Identify which cell holds the provided text, then report its [x, y] central coordinate. 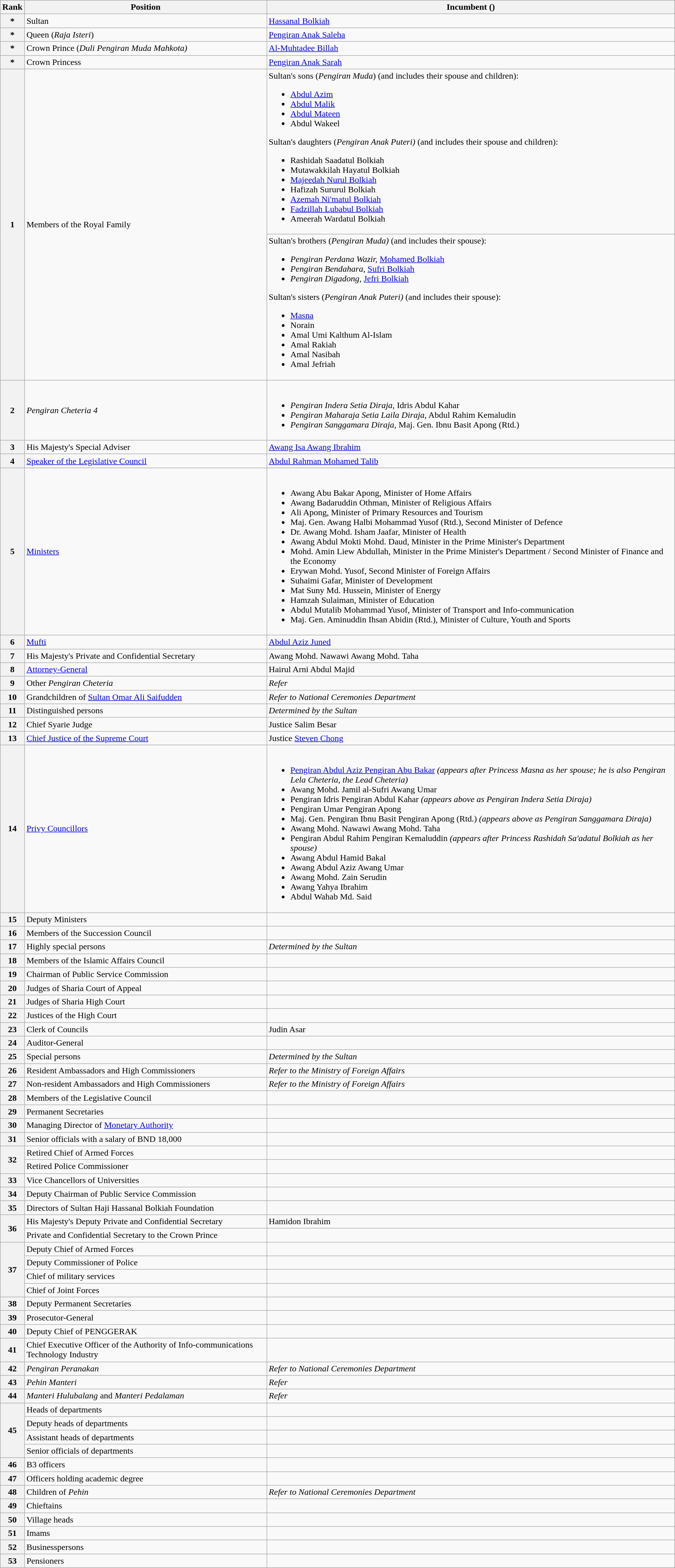
Hairul Arni Abdul Majid [471, 670]
Retired Police Commissioner [146, 1166]
Businesspersons [146, 1547]
8 [12, 670]
Directors of Sultan Haji Hassanal Bolkiah Foundation [146, 1208]
22 [12, 1015]
His Majesty's Private and Confidential Secretary [146, 656]
Pehin Manteri [146, 1382]
21 [12, 1002]
Chief Justice of the Supreme Court [146, 738]
Pengiran Cheteria 4 [146, 410]
Auditor-General [146, 1043]
51 [12, 1533]
14 [12, 829]
Ministers [146, 551]
25 [12, 1057]
24 [12, 1043]
Managing Director of Monetary Authority [146, 1125]
Speaker of the Legislative Council [146, 461]
Imams [146, 1533]
Judin Asar [471, 1029]
Chief Executive Officer of the Authority of Info-communications Technology Industry [146, 1350]
52 [12, 1547]
Members of the Legislative Council [146, 1098]
32 [12, 1160]
Pengiran Anak Sarah [471, 62]
12 [12, 724]
Heads of departments [146, 1410]
Chieftains [146, 1506]
35 [12, 1208]
Deputy Commissioner of Police [146, 1263]
45 [12, 1430]
Abdul Aziz Juned [471, 642]
Justices of the High Court [146, 1015]
Members of the Islamic Affairs Council [146, 960]
Vice Chancellors of Universities [146, 1180]
9 [12, 683]
Deputy Permanent Secretaries [146, 1304]
Non-resident Ambassadors and High Commissioners [146, 1084]
Sultan [146, 21]
Children of Pehin [146, 1492]
11 [12, 711]
33 [12, 1180]
Pensioners [146, 1561]
Awang Isa Awang Ibrahim [471, 447]
Crown Princess [146, 62]
Judges of Sharia Court of Appeal [146, 988]
42 [12, 1368]
Special persons [146, 1057]
18 [12, 960]
Deputy Chief of PENGGERAK [146, 1331]
Deputy Chairman of Public Service Commission [146, 1194]
16 [12, 933]
Justice Salim Besar [471, 724]
48 [12, 1492]
17 [12, 947]
Village heads [146, 1520]
46 [12, 1464]
13 [12, 738]
26 [12, 1070]
Manteri Hulubalang and Manteri Pedalaman [146, 1396]
6 [12, 642]
Distinguished persons [146, 711]
Clerk of Councils [146, 1029]
Queen (Raja Isteri) [146, 35]
Mufti [146, 642]
41 [12, 1350]
Awang Mohd. Nawawi Awang Mohd. Taha [471, 656]
Chief of Joint Forces [146, 1290]
39 [12, 1318]
Deputy Ministers [146, 919]
Assistant heads of departments [146, 1437]
4 [12, 461]
Hamidon Ibrahim [471, 1221]
2 [12, 410]
Al-Muhtadee Billah [471, 48]
Permanent Secretaries [146, 1112]
43 [12, 1382]
Resident Ambassadors and High Commissioners [146, 1070]
Officers holding academic degree [146, 1478]
Prosecutor-General [146, 1318]
Chairman of Public Service Commission [146, 974]
Abdul Rahman Mohamed Talib [471, 461]
27 [12, 1084]
1 [12, 224]
His Majesty's Deputy Private and Confidential Secretary [146, 1221]
Rank [12, 7]
Pengiran Peranakan [146, 1368]
5 [12, 551]
28 [12, 1098]
Deputy Chief of Armed Forces [146, 1249]
Members of the Royal Family [146, 224]
15 [12, 919]
20 [12, 988]
Highly special persons [146, 947]
Position [146, 7]
Justice Steven Chong [471, 738]
Senior officials with a salary of BND 18,000 [146, 1139]
Chief Syarie Judge [146, 724]
30 [12, 1125]
23 [12, 1029]
Hassanal Bolkiah [471, 21]
Attorney-General [146, 670]
3 [12, 447]
Deputy heads of departments [146, 1423]
34 [12, 1194]
Privy Councillors [146, 829]
Retired Chief of Armed Forces [146, 1153]
53 [12, 1561]
Judges of Sharia High Court [146, 1002]
Members of the Succession Council [146, 933]
B3 officers [146, 1464]
Incumbent () [471, 7]
Private and Confidential Secretary to the Crown Prince [146, 1235]
7 [12, 656]
Senior officials of departments [146, 1451]
Other Pengiran Cheteria [146, 683]
47 [12, 1478]
49 [12, 1506]
Grandchildren of Sultan Omar Ali Saifudden [146, 697]
Pengiran Anak Saleha [471, 35]
36 [12, 1228]
38 [12, 1304]
31 [12, 1139]
29 [12, 1112]
50 [12, 1520]
19 [12, 974]
37 [12, 1269]
40 [12, 1331]
Chief of military services [146, 1276]
Crown Prince (Duli Pengiran Muda Mahkota) [146, 48]
His Majesty's Special Adviser [146, 447]
44 [12, 1396]
10 [12, 697]
